Detect which cell encompasses the target text, then output its (X, Y) center coordinate. 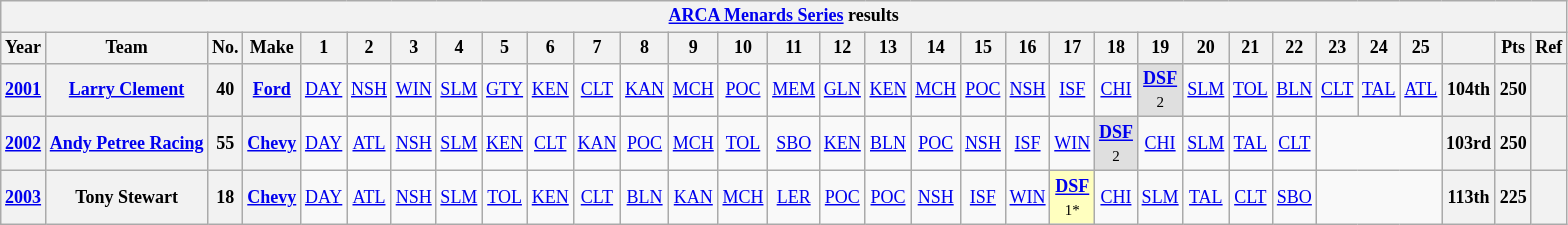
GLN (842, 90)
22 (1294, 48)
7 (597, 48)
Pts (1513, 48)
LER (794, 197)
225 (1513, 197)
DSF1* (1072, 197)
Andy Petree Racing (126, 144)
55 (226, 144)
4 (459, 48)
23 (1338, 48)
2003 (24, 197)
Ford (272, 90)
2002 (24, 144)
13 (888, 48)
25 (1421, 48)
9 (693, 48)
Team (126, 48)
6 (550, 48)
Year (24, 48)
Tony Stewart (126, 197)
Make (272, 48)
11 (794, 48)
14 (936, 48)
19 (1160, 48)
21 (1250, 48)
Larry Clement (126, 90)
15 (984, 48)
8 (645, 48)
12 (842, 48)
MEM (794, 90)
GTY (505, 90)
1 (324, 48)
103rd (1469, 144)
No. (226, 48)
17 (1072, 48)
113th (1469, 197)
5 (505, 48)
16 (1028, 48)
40 (226, 90)
3 (414, 48)
Ref (1549, 48)
2 (370, 48)
20 (1206, 48)
10 (743, 48)
24 (1379, 48)
2001 (24, 90)
ARCA Menards Series results (784, 16)
104th (1469, 90)
